Detect which cell encompasses the target text, then output its [X, Y] center coordinate. 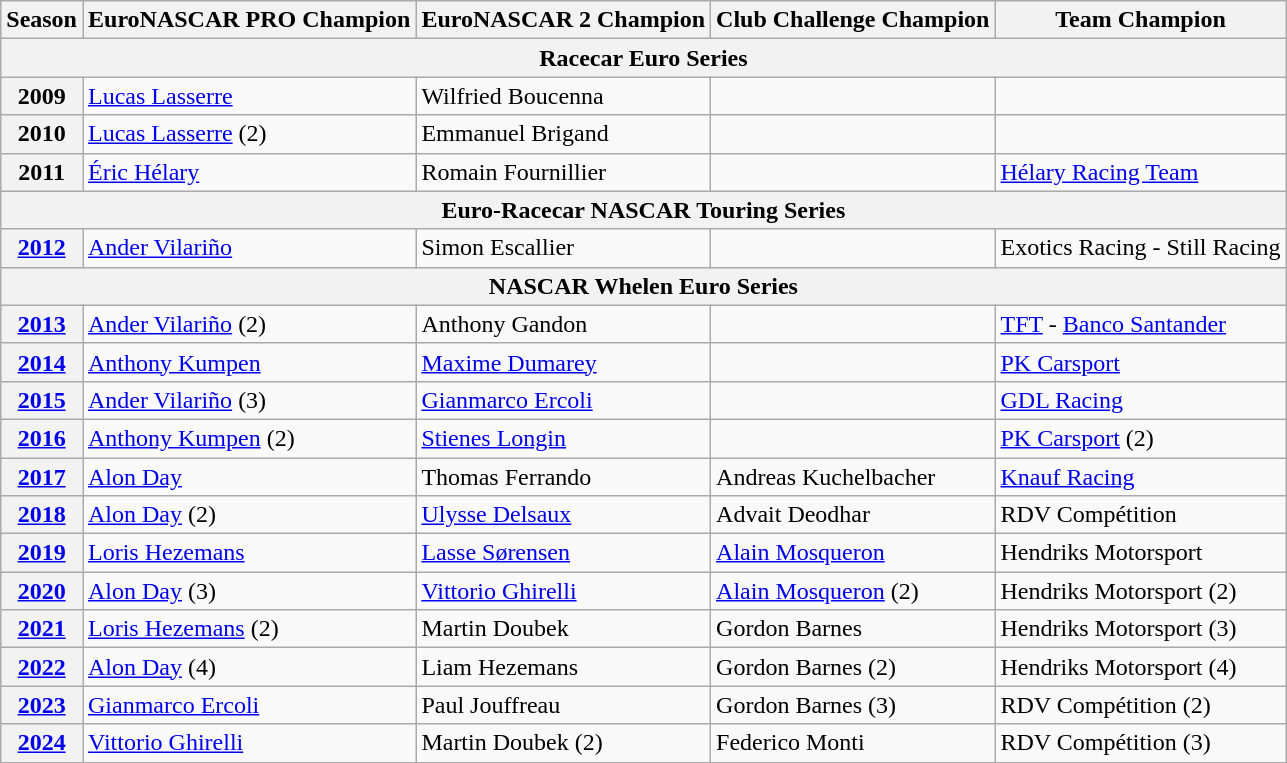
2021 [42, 629]
NASCAR Whelen Euro Series [644, 286]
EuroNASCAR PRO Champion [248, 20]
Gordon Barnes [853, 629]
RDV Compétition [1140, 515]
2022 [42, 667]
2016 [42, 438]
2018 [42, 515]
Martin Doubek [564, 629]
Hélary Racing Team [1140, 172]
Team Champion [1140, 20]
Maxime Dumarey [564, 362]
2017 [42, 477]
2020 [42, 591]
Hendriks Motorsport (4) [1140, 667]
Alain Mosqueron (2) [853, 591]
Éric Hélary [248, 172]
Loris Hezemans [248, 553]
Anthony Kumpen (2) [248, 438]
Alain Mosqueron [853, 553]
RDV Compétition (3) [1140, 743]
Club Challenge Champion [853, 20]
Anthony Kumpen [248, 362]
TFT - Banco Santander [1140, 324]
Loris Hezemans (2) [248, 629]
Federico Monti [853, 743]
Advait Deodhar [853, 515]
Hendriks Motorsport [1140, 553]
Ander Vilariño [248, 248]
Alon Day (3) [248, 591]
PK Carsport [1140, 362]
2015 [42, 400]
Lasse Sørensen [564, 553]
Simon Escallier [564, 248]
Alon Day [248, 477]
Emmanuel Brigand [564, 134]
Liam Hezemans [564, 667]
Anthony Gandon [564, 324]
Paul Jouffreau [564, 705]
EuroNASCAR 2 Champion [564, 20]
Lucas Lasserre [248, 96]
Stienes Longin [564, 438]
Lucas Lasserre (2) [248, 134]
Wilfried Boucenna [564, 96]
Euro-Racecar NASCAR Touring Series [644, 210]
Knauf Racing [1140, 477]
2013 [42, 324]
GDL Racing [1140, 400]
Ulysse Delsaux [564, 515]
Andreas Kuchelbacher [853, 477]
2014 [42, 362]
Martin Doubek (2) [564, 743]
Gordon Barnes (3) [853, 705]
Ander Vilariño (3) [248, 400]
Alon Day (4) [248, 667]
Racecar Euro Series [644, 58]
Hendriks Motorsport (2) [1140, 591]
2019 [42, 553]
2024 [42, 743]
RDV Compétition (2) [1140, 705]
Ander Vilariño (2) [248, 324]
Gordon Barnes (2) [853, 667]
Season [42, 20]
2010 [42, 134]
Exotics Racing - Still Racing [1140, 248]
Alon Day (2) [248, 515]
2009 [42, 96]
Hendriks Motorsport (3) [1140, 629]
Thomas Ferrando [564, 477]
Romain Fournillier [564, 172]
2012 [42, 248]
PK Carsport (2) [1140, 438]
2023 [42, 705]
2011 [42, 172]
